Find where the given text appears and provide that cell's center as (x, y) coordinate. 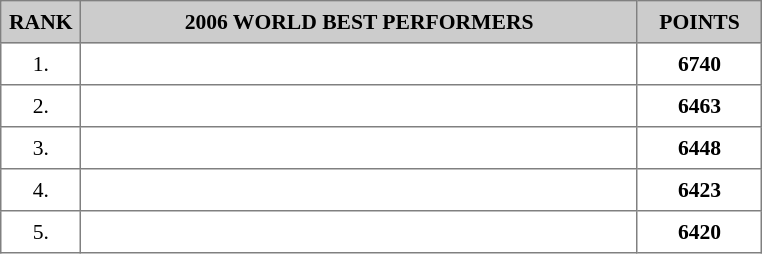
RANK (41, 22)
3. (41, 148)
6420 (699, 232)
1. (41, 64)
2006 WORLD BEST PERFORMERS (359, 22)
5. (41, 232)
6448 (699, 148)
POINTS (699, 22)
4. (41, 190)
6740 (699, 64)
6423 (699, 190)
6463 (699, 106)
2. (41, 106)
